Determine the (x, y) coordinate at the center of the cell enclosing the given text.  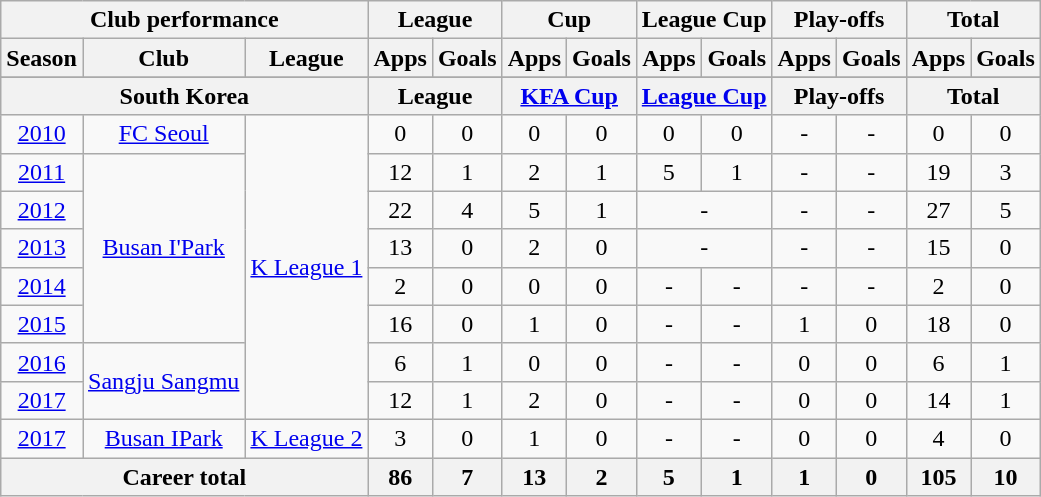
18 (938, 324)
Busan I'Park (163, 248)
22 (400, 210)
K League 1 (306, 267)
2016 (42, 362)
Busan IPark (163, 438)
10 (1006, 477)
Season (42, 58)
19 (938, 172)
2012 (42, 210)
Sangju Sangmu (163, 381)
Club performance (184, 20)
KFA Cup (569, 96)
2010 (42, 134)
7 (467, 477)
86 (400, 477)
Career total (184, 477)
27 (938, 210)
2013 (42, 248)
15 (938, 248)
2014 (42, 286)
South Korea (184, 96)
Cup (569, 20)
16 (400, 324)
105 (938, 477)
FC Seoul (163, 134)
2015 (42, 324)
Club (163, 58)
K League 2 (306, 438)
14 (938, 400)
2011 (42, 172)
